For the text-containing cell, return its midpoint in (X, Y) coordinate format. 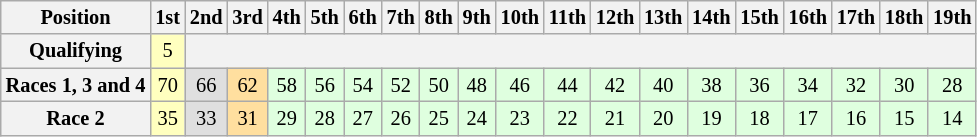
54 (363, 85)
19th (952, 17)
40 (663, 85)
16 (856, 118)
25 (439, 118)
Position (76, 17)
11th (568, 17)
4th (287, 17)
15th (759, 17)
9th (477, 17)
7th (401, 17)
24 (477, 118)
52 (401, 85)
5th (325, 17)
6th (363, 17)
22 (568, 118)
56 (325, 85)
Qualifying (76, 51)
44 (568, 85)
2nd (206, 17)
16th (808, 17)
12th (615, 17)
33 (206, 118)
30 (904, 85)
26 (401, 118)
50 (439, 85)
15 (904, 118)
48 (477, 85)
36 (759, 85)
38 (711, 85)
29 (287, 118)
14 (952, 118)
19 (711, 118)
31 (247, 118)
66 (206, 85)
Races 1, 3 and 4 (76, 85)
14th (711, 17)
23 (520, 118)
18 (759, 118)
1st (168, 17)
32 (856, 85)
5 (168, 51)
62 (247, 85)
70 (168, 85)
34 (808, 85)
18th (904, 17)
27 (363, 118)
20 (663, 118)
8th (439, 17)
46 (520, 85)
Race 2 (76, 118)
35 (168, 118)
21 (615, 118)
17th (856, 17)
42 (615, 85)
17 (808, 118)
10th (520, 17)
58 (287, 85)
3rd (247, 17)
13th (663, 17)
